Capture the cell that displays the provided text and extract its [X, Y] central coordinate. 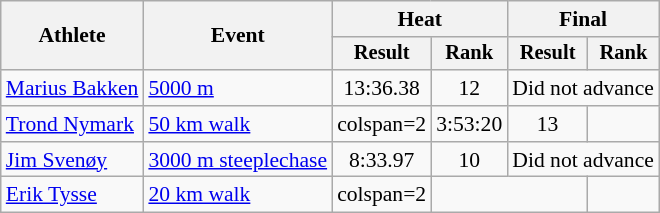
3000 m steeplechase [238, 160]
Heat [420, 19]
50 km walk [238, 124]
20 km walk [238, 195]
Erik Tysse [72, 195]
5000 m [238, 88]
8:33.97 [382, 160]
13:36.38 [382, 88]
12 [469, 88]
3:53:20 [469, 124]
Athlete [72, 36]
13 [548, 124]
Event [238, 36]
Jim Svenøy [72, 160]
Marius Bakken [72, 88]
Trond Nymark [72, 124]
10 [469, 160]
Final [583, 19]
